Return the (x, y) coordinate for the center point of the cell that contains the specified text.  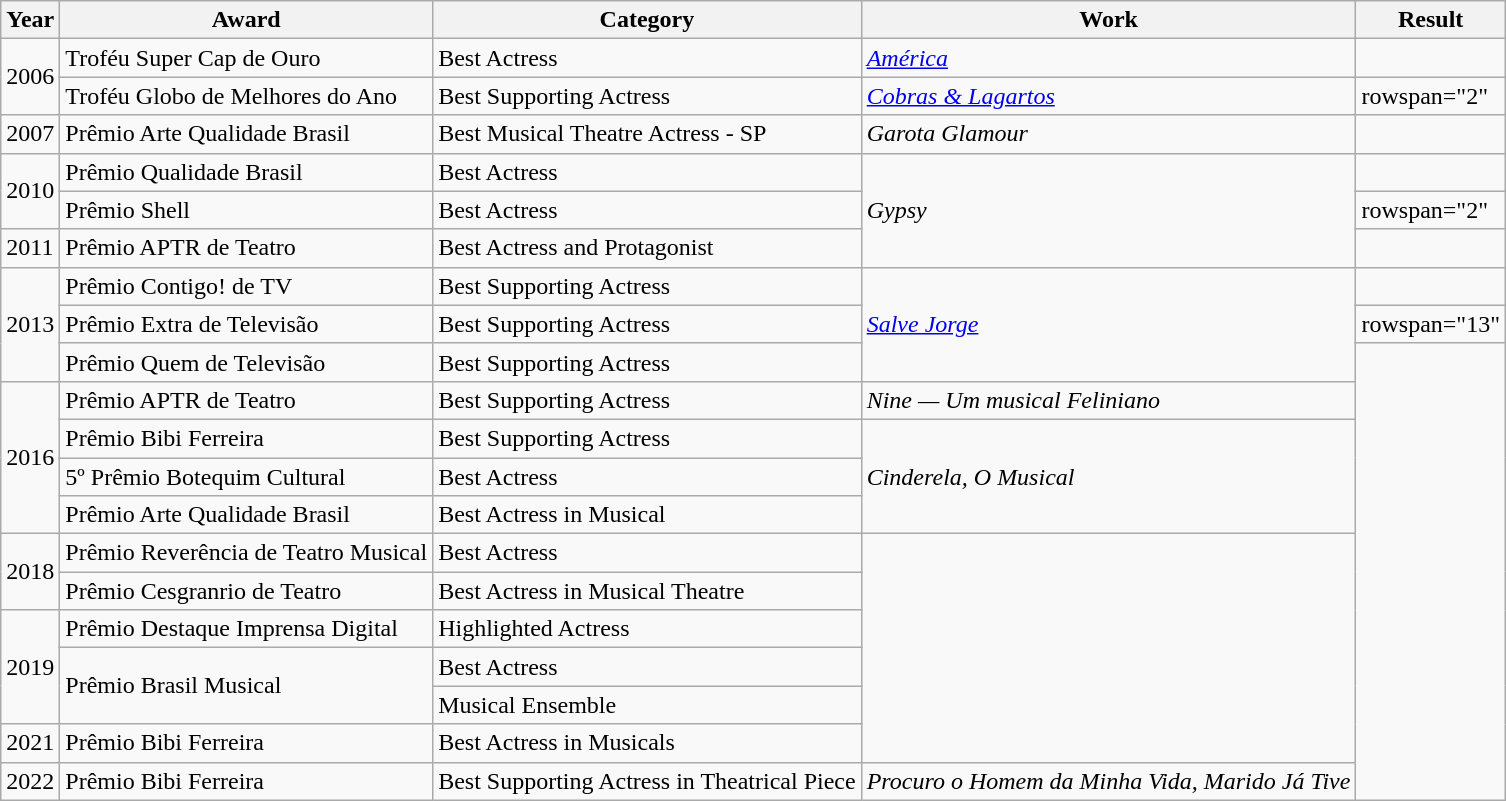
Prêmio Quem de Televisão (246, 362)
2016 (30, 457)
Prêmio Brasil Musical (246, 686)
Year (30, 20)
5º Prêmio Botequim Cultural (246, 477)
Best Actress in Musicals (648, 743)
Highlighted Actress (648, 629)
Award (246, 20)
rowspan="13" (1431, 324)
Best Musical Theatre Actress - SP (648, 134)
2021 (30, 743)
Cobras & Lagartos (1108, 96)
Gypsy (1108, 210)
Best Actress in Musical Theatre (648, 591)
Best Supporting Actress in Theatrical Piece (648, 781)
2019 (30, 667)
América (1108, 58)
Category (648, 20)
Prêmio Reverência de Teatro Musical (246, 553)
Best Actress and Protagonist (648, 248)
Prêmio Contigo! de TV (246, 286)
Nine — Um musical Feliniano (1108, 400)
Work (1108, 20)
Troféu Globo de Melhores do Ano (246, 96)
2013 (30, 324)
2011 (30, 248)
Prêmio Destaque Imprensa Digital (246, 629)
Prêmio Qualidade Brasil (246, 172)
Result (1431, 20)
Musical Ensemble (648, 705)
2010 (30, 191)
Best Actress in Musical (648, 515)
Prêmio Cesgranrio de Teatro (246, 591)
2018 (30, 572)
Cinderela, O Musical (1108, 476)
Salve Jorge (1108, 324)
Prêmio Shell (246, 210)
Garota Glamour (1108, 134)
2022 (30, 781)
Prêmio Extra de Televisão (246, 324)
Troféu Super Cap de Ouro (246, 58)
2007 (30, 134)
2006 (30, 77)
Procuro o Homem da Minha Vida, Marido Já Tive (1108, 781)
